Find where the given text appears and provide that cell's center as (x, y) coordinate. 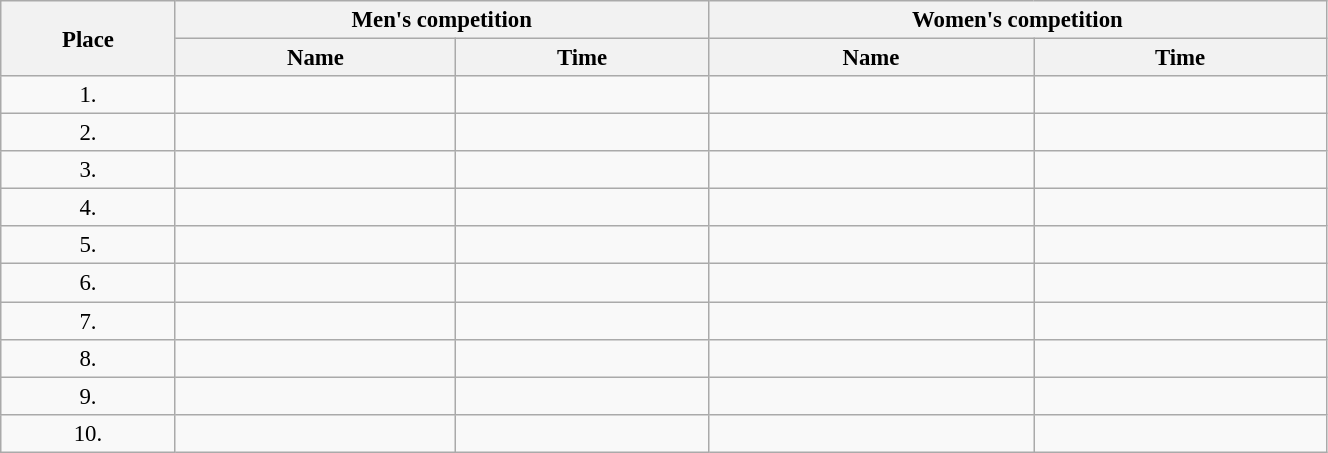
7. (88, 321)
Men's competition (442, 20)
8. (88, 358)
2. (88, 133)
1. (88, 95)
9. (88, 396)
4. (88, 208)
Women's competition (1017, 20)
5. (88, 245)
10. (88, 433)
3. (88, 170)
6. (88, 283)
Place (88, 38)
